Search for the cell housing the specified text and yield its (X, Y) center coordinate. 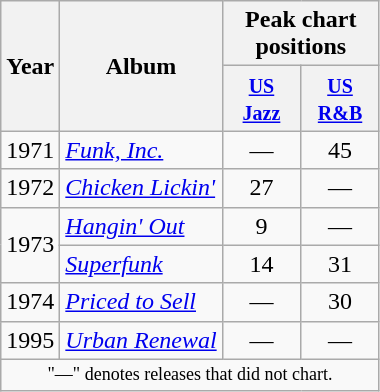
1973 (30, 245)
Chicken Lickin' (141, 188)
1974 (30, 302)
"—" denotes releases that did not chart. (190, 374)
27 (262, 188)
45 (340, 150)
1971 (30, 150)
US R&B (340, 98)
14 (262, 264)
Album (141, 66)
US Jazz (262, 98)
Hangin' Out (141, 226)
Urban Renewal (141, 340)
Superfunk (141, 264)
30 (340, 302)
31 (340, 264)
Year (30, 66)
Peak chart positions (300, 34)
9 (262, 226)
1972 (30, 188)
1995 (30, 340)
Funk, Inc. (141, 150)
Priced to Sell (141, 302)
